Return (x, y) of the center of cell containing provided text 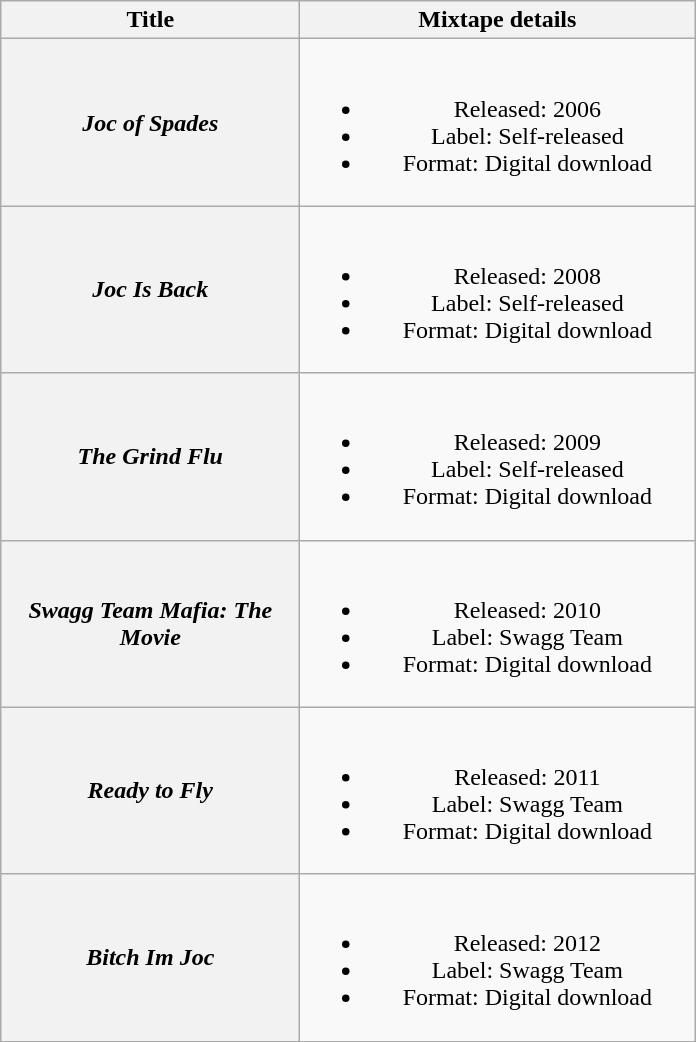
Joc Is Back (150, 290)
Bitch Im Joc (150, 958)
Joc of Spades (150, 122)
Released: 2011Label: Swagg TeamFormat: Digital download (498, 790)
The Grind Flu (150, 456)
Title (150, 20)
Released: 2006Label: Self-releasedFormat: Digital download (498, 122)
Ready to Fly (150, 790)
Released: 2009Label: Self-releasedFormat: Digital download (498, 456)
Released: 2010Label: Swagg TeamFormat: Digital download (498, 624)
Mixtape details (498, 20)
Swagg Team Mafia: The Movie (150, 624)
Released: 2012Label: Swagg TeamFormat: Digital download (498, 958)
Released: 2008Label: Self-releasedFormat: Digital download (498, 290)
